Return [x, y] of the center of cell containing provided text 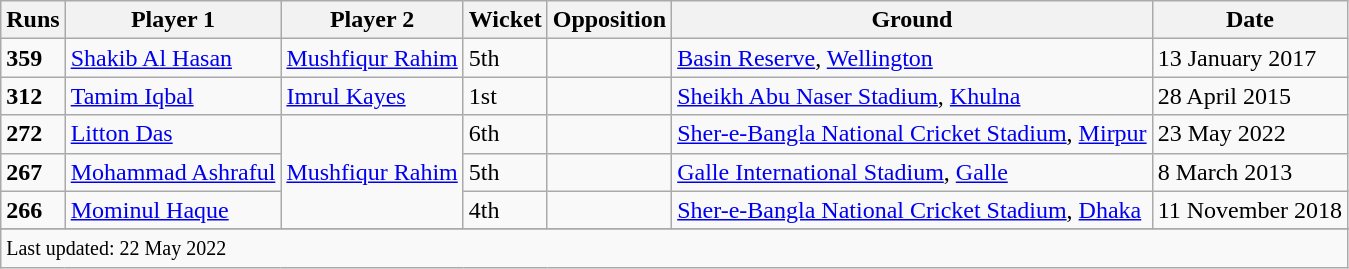
Tamim Iqbal [173, 96]
Shakib Al Hasan [173, 58]
Wicket [505, 20]
Runs [33, 20]
Ground [912, 20]
Player 2 [372, 20]
13 January 2017 [1250, 58]
Basin Reserve, Wellington [912, 58]
6th [505, 134]
359 [33, 58]
8 March 2013 [1250, 172]
Date [1250, 20]
Litton Das [173, 134]
Sher-e-Bangla National Cricket Stadium, Dhaka [912, 210]
Mominul Haque [173, 210]
Sher-e-Bangla National Cricket Stadium, Mirpur [912, 134]
312 [33, 96]
Opposition [609, 20]
4th [505, 210]
23 May 2022 [1250, 134]
Imrul Kayes [372, 96]
Player 1 [173, 20]
Last updated: 22 May 2022 [674, 248]
Galle International Stadium, Galle [912, 172]
267 [33, 172]
266 [33, 210]
272 [33, 134]
Sheikh Abu Naser Stadium, Khulna [912, 96]
Mohammad Ashraful [173, 172]
28 April 2015 [1250, 96]
1st [505, 96]
11 November 2018 [1250, 210]
